Capture the cell that displays the provided text and extract its [X, Y] central coordinate. 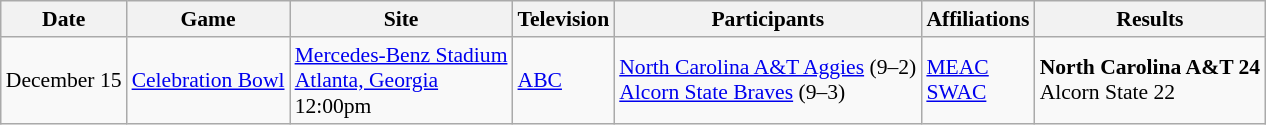
Participants [768, 19]
Mercedes-Benz StadiumAtlanta, Georgia12:00pm [402, 80]
Date [64, 19]
Television [564, 19]
Site [402, 19]
North Carolina A&T 24Alcorn State 22 [1150, 80]
December 15 [64, 80]
North Carolina A&T Aggies (9–2)Alcorn State Braves (9–3) [768, 80]
MEACSWAC [978, 80]
Celebration Bowl [208, 80]
Game [208, 19]
ABC [564, 80]
Affiliations [978, 19]
Results [1150, 19]
